Identify which cell holds the provided text, then report its (X, Y) central coordinate. 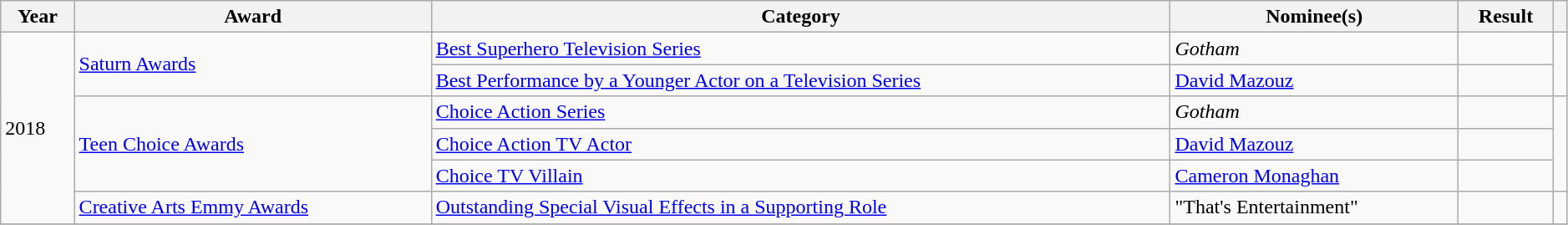
Outstanding Special Visual Effects in a Supporting Role (800, 207)
Best Performance by a Younger Actor on a Television Series (800, 80)
2018 (38, 128)
Result (1505, 17)
Choice Action TV Actor (800, 144)
Nominee(s) (1314, 17)
Cameron Monaghan (1314, 176)
"That's Entertainment" (1314, 207)
Choice Action Series (800, 112)
Teen Choice Awards (252, 144)
Choice TV Villain (800, 176)
Category (800, 17)
Award (252, 17)
Best Superhero Television Series (800, 49)
Creative Arts Emmy Awards (252, 207)
Year (38, 17)
Saturn Awards (252, 64)
